Capture the cell that displays the provided text and extract its (x, y) central coordinate. 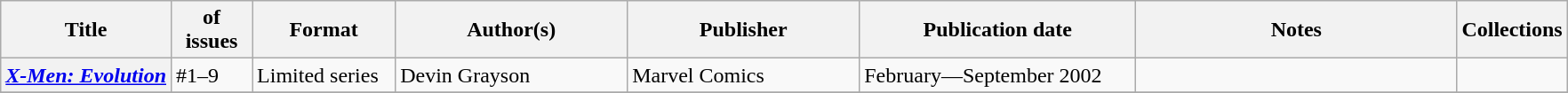
Author(s) (512, 30)
Title (86, 30)
Publication date (997, 30)
Collections (1512, 30)
February—September 2002 (997, 75)
Notes (1296, 30)
X-Men: Evolution (86, 75)
Limited series (324, 75)
of issues (212, 30)
Devin Grayson (512, 75)
#1–9 (212, 75)
Format (324, 30)
Publisher (743, 30)
Marvel Comics (743, 75)
